Extract the [X, Y] coordinate from the center of the cell holding the provided text.  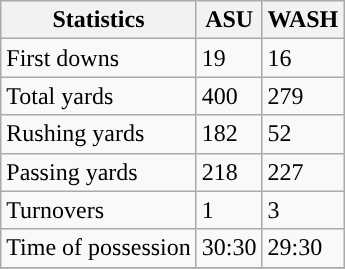
Passing yards [99, 172]
19 [229, 58]
218 [229, 172]
ASU [229, 20]
400 [229, 96]
16 [303, 58]
29:30 [303, 248]
First downs [99, 58]
Statistics [99, 20]
279 [303, 96]
227 [303, 172]
52 [303, 134]
Rushing yards [99, 134]
182 [229, 134]
Time of possession [99, 248]
Total yards [99, 96]
30:30 [229, 248]
3 [303, 210]
1 [229, 210]
Turnovers [99, 210]
WASH [303, 20]
